Detect which cell encompasses the target text, then output its (x, y) center coordinate. 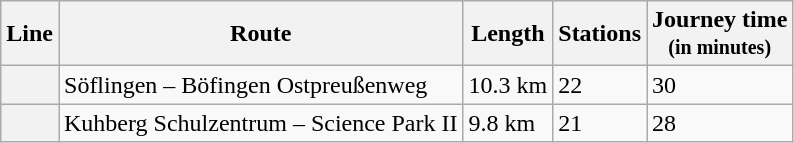
9.8 km (508, 123)
Stations (600, 34)
Route (260, 34)
10.3 km (508, 85)
Line (30, 34)
28 (719, 123)
22 (600, 85)
Kuhberg Schulzentrum – Science Park II (260, 123)
Length (508, 34)
Journey time(in minutes) (719, 34)
21 (600, 123)
30 (719, 85)
Söflingen – Böfingen Ostpreußenweg (260, 85)
